For the text-containing cell, return its midpoint in [x, y] coordinate format. 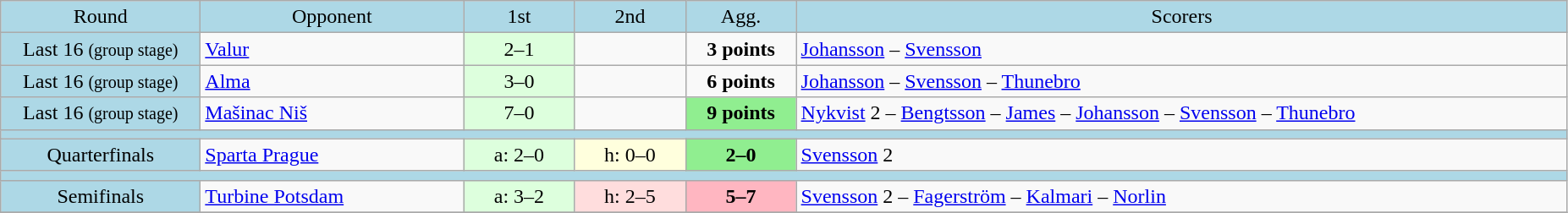
Turbine Potsdam [332, 196]
7–0 [520, 113]
h: 2–5 [630, 196]
9 points [741, 113]
Svensson 2 [1181, 155]
2nd [630, 17]
h: 0–0 [630, 155]
Mašinac Niš [332, 113]
Johansson – Svensson – Thunebro [1181, 81]
Sparta Prague [332, 155]
Agg. [741, 17]
Round [101, 17]
5–7 [741, 196]
2–1 [520, 49]
3–0 [520, 81]
Nykvist 2 – Bengtsson – James – Johansson – Svensson – Thunebro [1181, 113]
Alma [332, 81]
a: 2–0 [520, 155]
Scorers [1181, 17]
1st [520, 17]
a: 3–2 [520, 196]
Svensson 2 – Fagerström – Kalmari – Norlin [1181, 196]
Johansson – Svensson [1181, 49]
6 points [741, 81]
2–0 [741, 155]
Semifinals [101, 196]
Valur [332, 49]
Opponent [332, 17]
3 points [741, 49]
Quarterfinals [101, 155]
